Search for the cell housing the specified text and yield its (x, y) center coordinate. 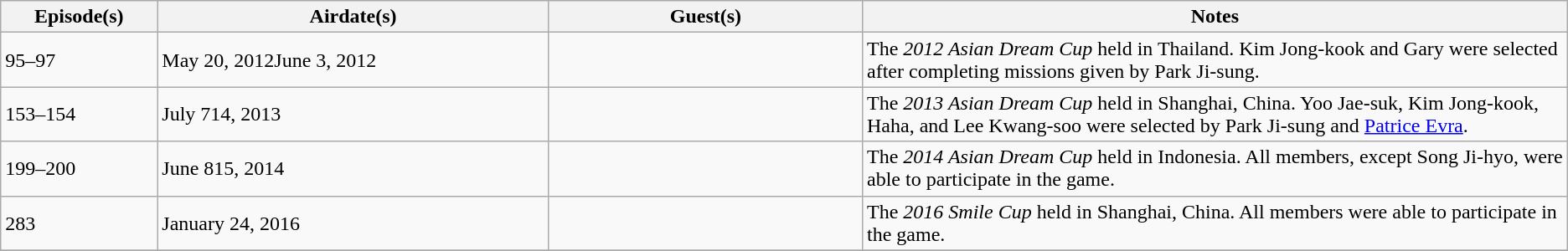
283 (79, 223)
June 815, 2014 (353, 169)
The 2013 Asian Dream Cup held in Shanghai, China. Yoo Jae-suk, Kim Jong-kook, Haha, and Lee Kwang-soo were selected by Park Ji-sung and Patrice Evra. (1215, 114)
95–97 (79, 60)
July 714, 2013 (353, 114)
153–154 (79, 114)
Airdate(s) (353, 17)
The 2014 Asian Dream Cup held in Indonesia. All members, except Song Ji-hyo, were able to participate in the game. (1215, 169)
The 2016 Smile Cup held in Shanghai, China. All members were able to participate in the game. (1215, 223)
January 24, 2016 (353, 223)
May 20, 2012June 3, 2012 (353, 60)
Episode(s) (79, 17)
The 2012 Asian Dream Cup held in Thailand. Kim Jong-kook and Gary were selected after completing missions given by Park Ji-sung. (1215, 60)
Notes (1215, 17)
Guest(s) (705, 17)
199–200 (79, 169)
